Scan for the cell matching the given text and deliver its [x, y] coordinate at center. 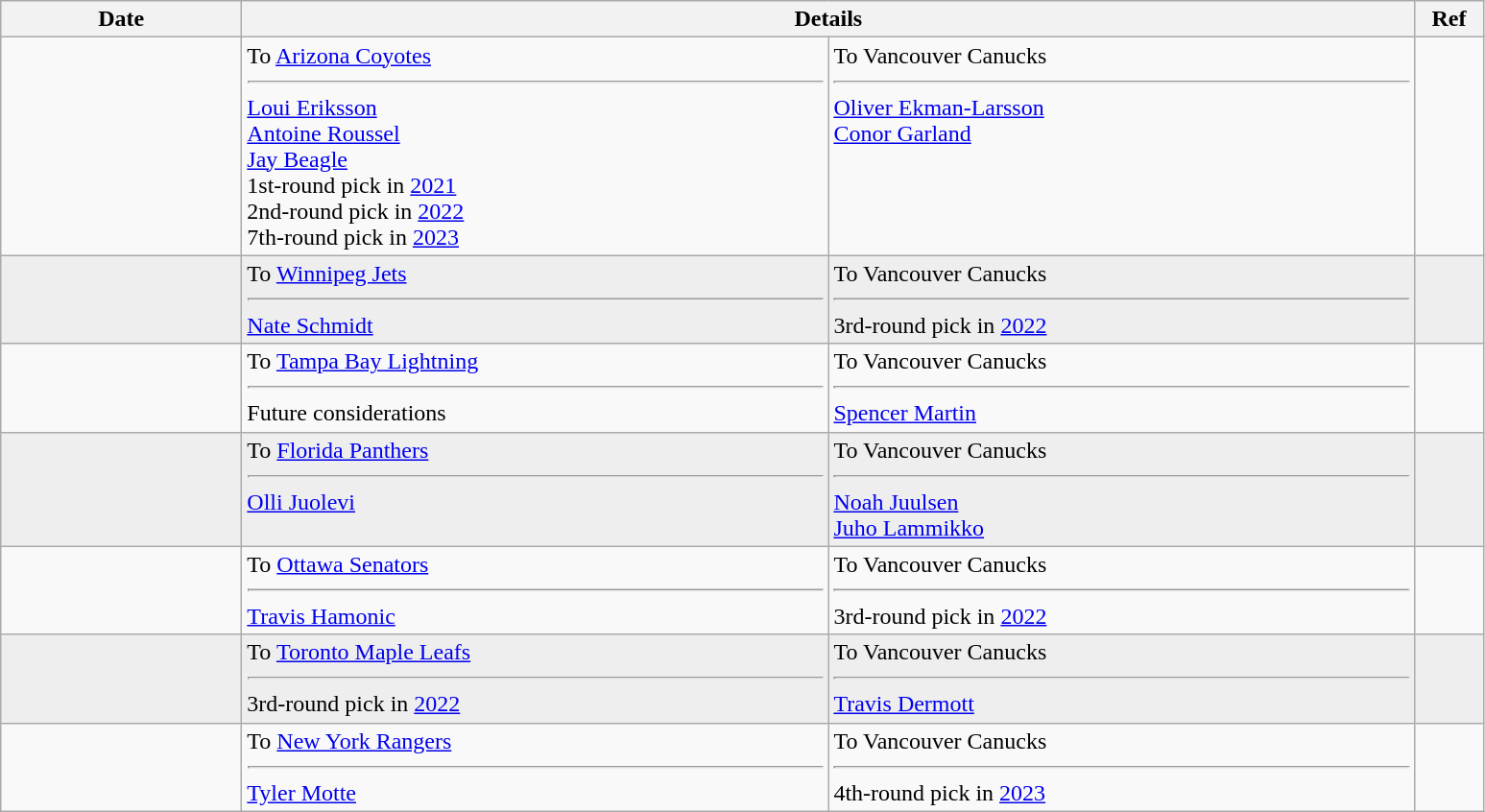
To Vancouver Canucks4th-round pick in 2023 [1121, 767]
To Vancouver CanucksTravis Dermott [1121, 679]
To Toronto Maple Leafs3rd-round pick in 2022 [536, 679]
To Ottawa SenatorsTravis Hamonic [536, 590]
To Tampa Bay LightningFuture considerations [536, 388]
To Arizona CoyotesLoui ErikssonAntoine RousselJay Beagle1st-round pick in 20212nd-round pick in 20227th-round pick in 2023 [536, 146]
Ref [1449, 19]
To New York RangersTyler Motte [536, 767]
To Vancouver CanucksOliver Ekman-LarssonConor Garland [1121, 146]
Date [121, 19]
Details [828, 19]
To Vancouver CanucksNoah JuulsenJuho Lammikko [1121, 490]
To Florida PanthersOlli Juolevi [536, 490]
To Winnipeg JetsNate Schmidt [536, 299]
To Vancouver CanucksSpencer Martin [1121, 388]
